Find where the given text appears and provide that cell's center as (X, Y) coordinate. 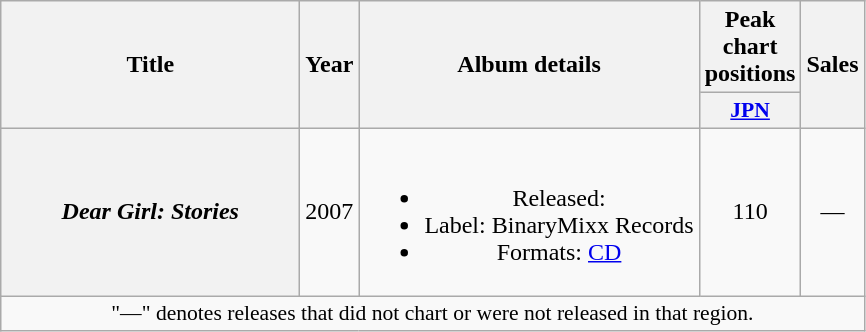
110 (750, 212)
JPN (750, 111)
Title (150, 65)
Peak chart positions (750, 47)
— (832, 212)
Released: Label: BinaryMixx RecordsFormats: CD (529, 212)
2007 (330, 212)
"—" denotes releases that did not chart or were not released in that region. (432, 314)
Year (330, 65)
Dear Girl: Stories (150, 212)
Sales (832, 65)
Album details (529, 65)
